For the text-containing cell, return its midpoint in (x, y) coordinate format. 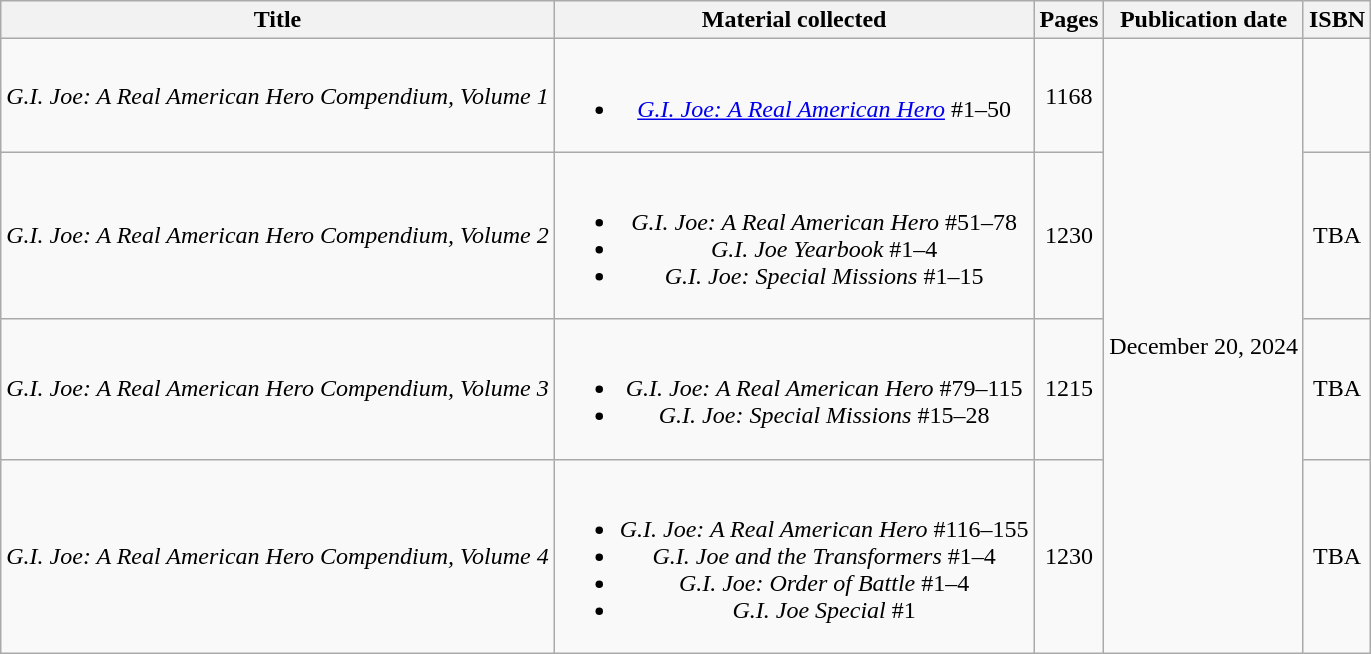
G.I. Joe: A Real American Hero Compendium, Volume 1 (278, 96)
G.I. Joe: A Real American Hero #51–78G.I. Joe Yearbook #1–4G.I. Joe: Special Missions #1–15 (794, 236)
1168 (1069, 96)
Publication date (1204, 20)
Title (278, 20)
ISBN (1336, 20)
G.I. Joe: A Real American Hero #1–50 (794, 96)
December 20, 2024 (1204, 346)
G.I. Joe: A Real American Hero #79–115G.I. Joe: Special Missions #15–28 (794, 389)
G.I. Joe: A Real American Hero Compendium, Volume 3 (278, 389)
G.I. Joe: A Real American Hero Compendium, Volume 4 (278, 556)
G.I. Joe: A Real American Hero Compendium, Volume 2 (278, 236)
Pages (1069, 20)
G.I. Joe: A Real American Hero #116–155G.I. Joe and the Transformers #1–4G.I. Joe: Order of Battle #1–4G.I. Joe Special #1 (794, 556)
1215 (1069, 389)
Material collected (794, 20)
